Detect which cell encompasses the target text, then output its [X, Y] center coordinate. 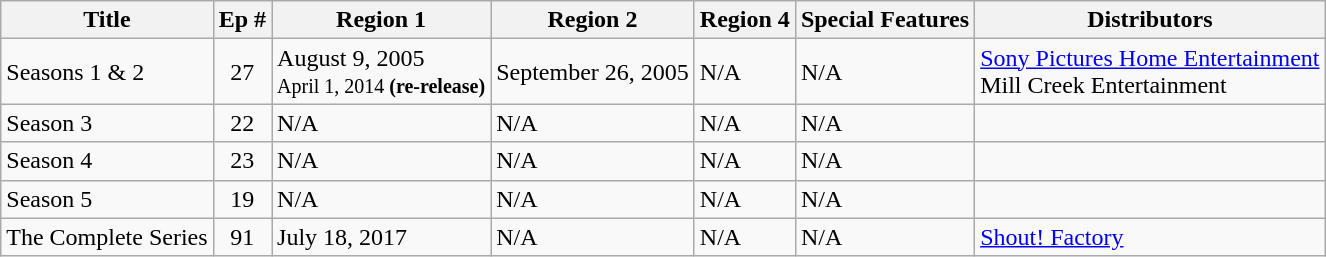
The Complete Series [107, 237]
Distributors [1150, 20]
22 [242, 123]
Season 5 [107, 199]
Title [107, 20]
Region 2 [593, 20]
September 26, 2005 [593, 72]
27 [242, 72]
July 18, 2017 [382, 237]
Shout! Factory [1150, 237]
Region 4 [744, 20]
Seasons 1 & 2 [107, 72]
19 [242, 199]
August 9, 2005 April 1, 2014 (re-release) [382, 72]
Sony Pictures Home EntertainmentMill Creek Entertainment [1150, 72]
Region 1 [382, 20]
Season 4 [107, 161]
Season 3 [107, 123]
23 [242, 161]
Special Features [884, 20]
91 [242, 237]
Ep # [242, 20]
